Capture the cell that displays the provided text and extract its [x, y] central coordinate. 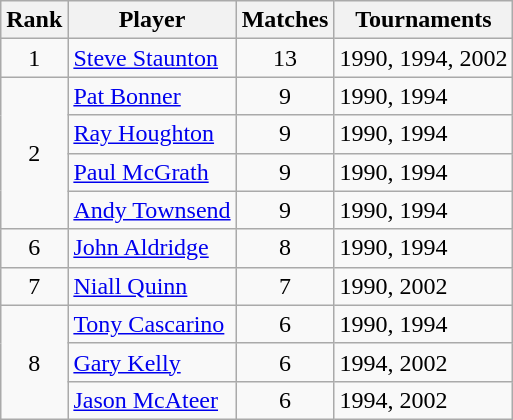
Jason McAteer [152, 400]
Steve Staunton [152, 58]
1990, 1994, 2002 [424, 58]
Paul McGrath [152, 172]
John Aldridge [152, 248]
Pat Bonner [152, 96]
Niall Quinn [152, 286]
1990, 2002 [424, 286]
Ray Houghton [152, 134]
Rank [34, 20]
Tournaments [424, 20]
1 [34, 58]
Andy Townsend [152, 210]
Matches [285, 20]
2 [34, 153]
Tony Cascarino [152, 324]
13 [285, 58]
Gary Kelly [152, 362]
Player [152, 20]
